Locate the cell with the specified text and output its [X, Y] center coordinate. 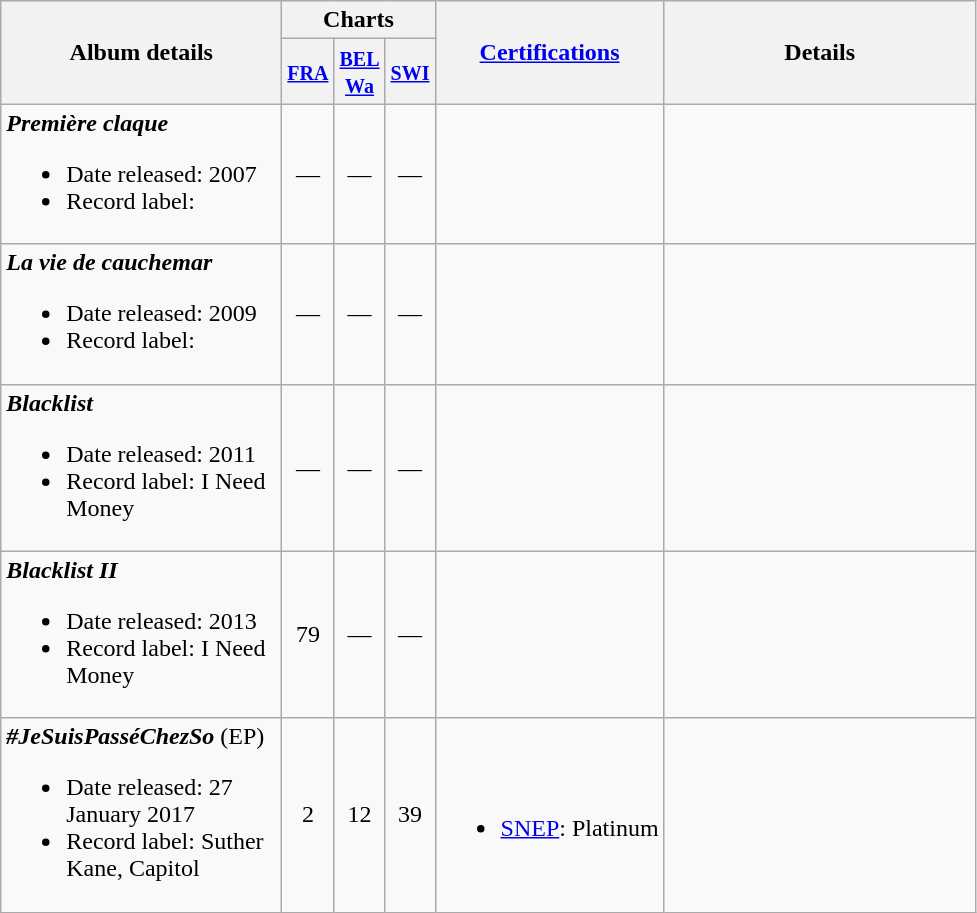
2 [308, 815]
Album details [142, 52]
Charts [358, 20]
39 [410, 815]
SNEP: Platinum [550, 815]
Details [820, 52]
79 [308, 634]
Première claqueDate released: 2007Record label: [142, 174]
BlacklistDate released: 2011Record label: I Need Money [142, 468]
BELWa [360, 72]
La vie de cauchemarDate released: 2009Record label: [142, 314]
12 [360, 815]
Certifications [550, 52]
FRA [308, 72]
#JeSuisPasséChezSo (EP)Date released: 27 January 2017Record label: Suther Kane, Capitol [142, 815]
SWI [410, 72]
Blacklist IIDate released: 2013Record label: I Need Money [142, 634]
